Capture the cell that displays the provided text and extract its [X, Y] central coordinate. 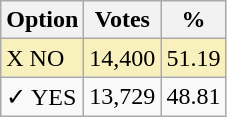
14,400 [122, 58]
Option [42, 20]
% [194, 20]
51.19 [194, 58]
Votes [122, 20]
13,729 [122, 97]
✓ YES [42, 97]
48.81 [194, 97]
X NO [42, 58]
